Extract the [X, Y] coordinate from the center of the cell holding the provided text.  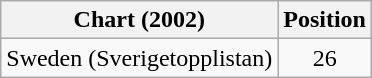
26 [325, 58]
Position [325, 20]
Chart (2002) [140, 20]
Sweden (Sverigetopplistan) [140, 58]
